Identify which cell holds the provided text, then report its (X, Y) central coordinate. 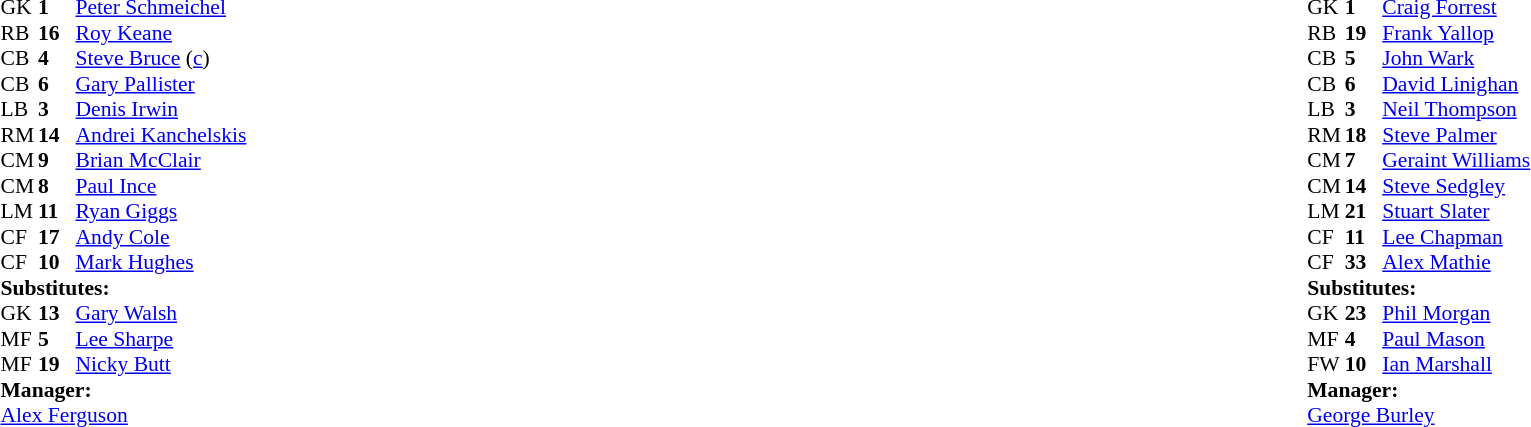
Lee Chapman (1456, 237)
Andy Cole (162, 237)
Ryan Giggs (162, 211)
Stuart Slater (1456, 211)
FW (1326, 365)
17 (57, 237)
Steve Sedgley (1456, 186)
David Linighan (1456, 84)
Denis Irwin (162, 109)
9 (57, 161)
Alex Mathie (1456, 263)
Phil Morgan (1456, 313)
Ian Marshall (1456, 365)
Gary Pallister (162, 84)
Steve Bruce (c) (162, 59)
18 (1364, 135)
Brian McClair (162, 161)
Paul Ince (162, 186)
8 (57, 186)
23 (1364, 313)
33 (1364, 263)
Steve Palmer (1456, 135)
Frank Yallop (1456, 33)
7 (1364, 161)
Neil Thompson (1456, 109)
13 (57, 313)
Mark Hughes (162, 263)
21 (1364, 211)
Nicky Butt (162, 365)
John Wark (1456, 59)
Geraint Williams (1456, 161)
16 (57, 33)
Roy Keane (162, 33)
Paul Mason (1456, 339)
Lee Sharpe (162, 339)
Andrei Kanchelskis (162, 135)
Gary Walsh (162, 313)
